Output the [x, y] coordinate of the center of the cell containing the given text.  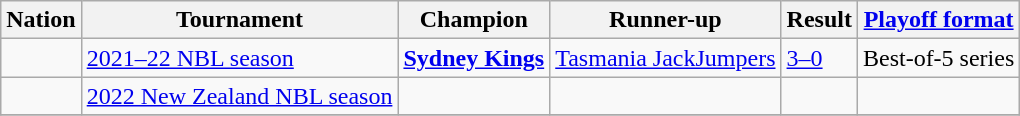
Result [819, 20]
Sydney Kings [474, 58]
Runner-up [666, 20]
Tasmania JackJumpers [666, 58]
Best-of-5 series [938, 58]
Playoff format [938, 20]
2022 New Zealand NBL season [240, 96]
3–0 [819, 58]
2021–22 NBL season [240, 58]
Nation [41, 20]
Tournament [240, 20]
Champion [474, 20]
